Detect which cell encompasses the target text, then output its (x, y) center coordinate. 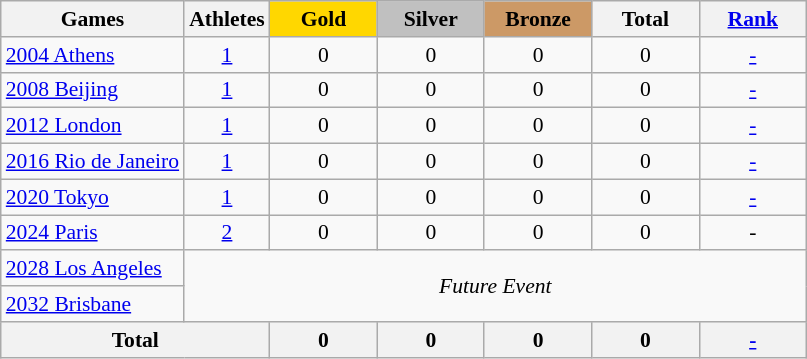
2032 Brisbane (92, 304)
Bronze (538, 19)
2024 Paris (92, 233)
Future Event (495, 286)
2016 Rio de Janeiro (92, 162)
2012 London (92, 126)
Gold (324, 19)
Athletes (227, 19)
2020 Tokyo (92, 197)
2008 Beijing (92, 90)
2028 Los Angeles (92, 269)
2 (227, 233)
2004 Athens (92, 55)
Games (92, 19)
Rank (752, 19)
Silver (430, 19)
